Return [X, Y] of the center of cell containing provided text 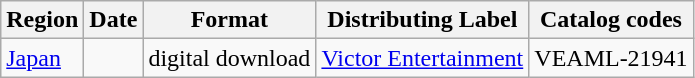
VEAML-21941 [611, 58]
Region [42, 20]
Catalog codes [611, 20]
Format [230, 20]
Distributing Label [422, 20]
Victor Entertainment [422, 58]
Date [114, 20]
Japan [42, 58]
digital download [230, 58]
